Identify which cell holds the provided text, then report its (X, Y) central coordinate. 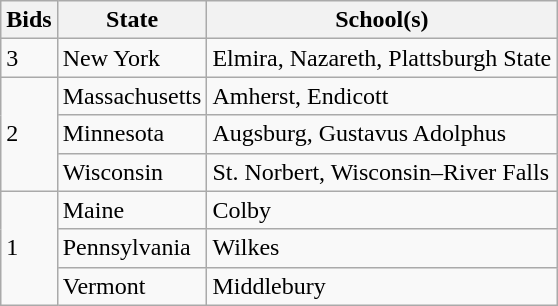
Middlebury (382, 286)
Massachusetts (132, 96)
Colby (382, 210)
1 (29, 248)
Minnesota (132, 134)
3 (29, 58)
St. Norbert, Wisconsin–River Falls (382, 172)
New York (132, 58)
Bids (29, 20)
Wilkes (382, 248)
Elmira, Nazareth, Plattsburgh State (382, 58)
Vermont (132, 286)
School(s) (382, 20)
State (132, 20)
Augsburg, Gustavus Adolphus (382, 134)
Amherst, Endicott (382, 96)
2 (29, 134)
Maine (132, 210)
Pennsylvania (132, 248)
Wisconsin (132, 172)
